Capture the cell that displays the provided text and extract its [X, Y] central coordinate. 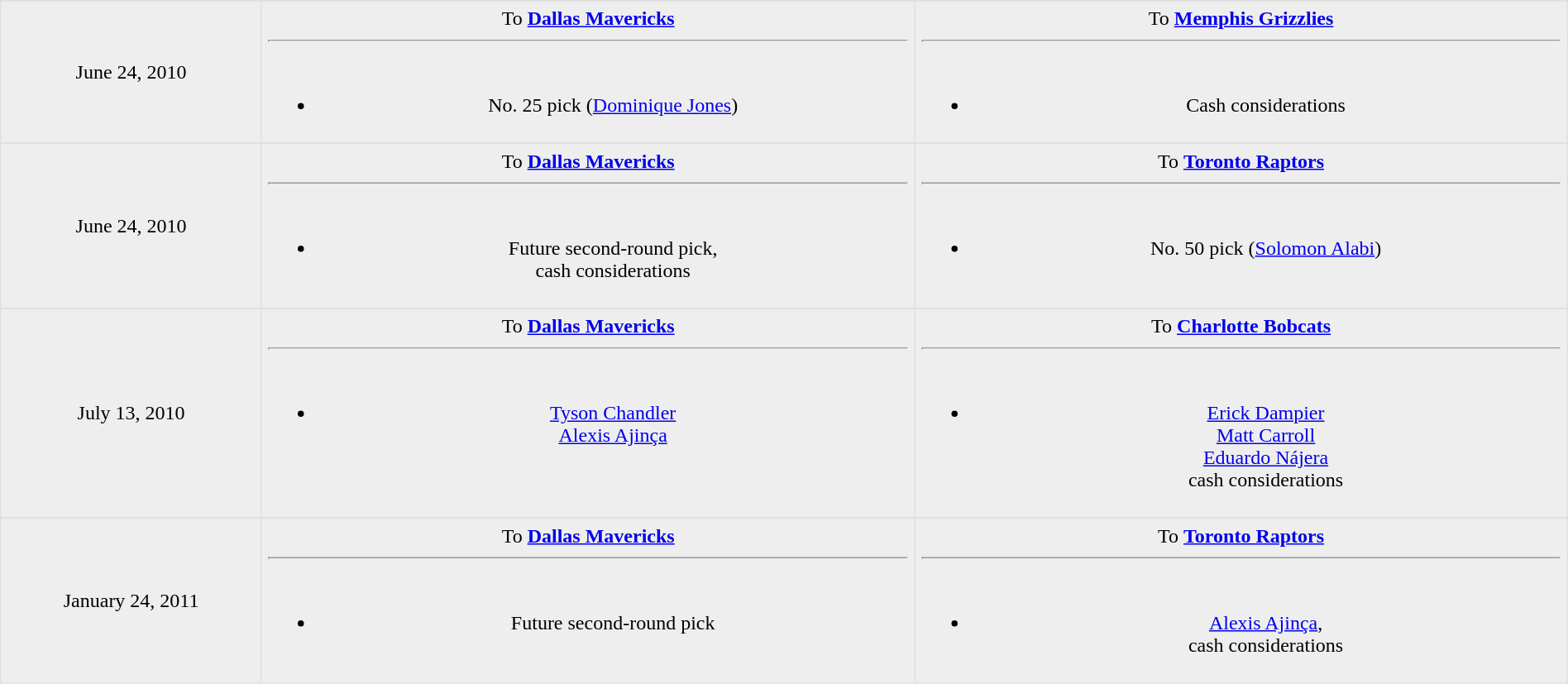
To Dallas MavericksNo. 25 pick (Dominique Jones) [587, 72]
To Toronto RaptorsNo. 50 pick (Solomon Alabi) [1241, 226]
January 24, 2011 [131, 600]
To Charlotte Bobcats Erick Dampier Matt Carroll Eduardo Nájeracash considerations [1241, 414]
To Dallas Mavericks Tyson Chandler Alexis Ajinça [587, 414]
To Memphis GrizzliesCash considerations [1241, 72]
To Toronto Raptors Alexis Ajinça,cash considerations [1241, 600]
July 13, 2010 [131, 414]
To Dallas MavericksFuture second-round pick,cash considerations [587, 226]
To Dallas MavericksFuture second-round pick [587, 600]
